Pinpoint the cell where the given text exists, returning its (x, y) midpoint coordinate. 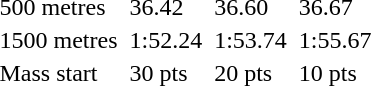
1:53.74 (251, 40)
1:52.24 (166, 40)
